Detect which cell encompasses the target text, then output its (x, y) center coordinate. 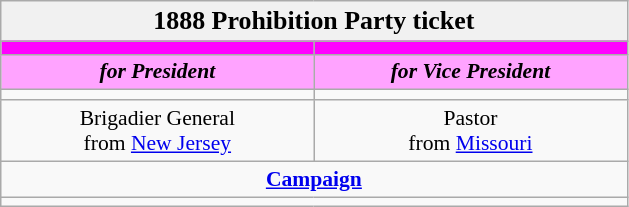
for President (158, 72)
Campaign (314, 179)
for Vice President (470, 72)
Brigadier Generalfrom New Jersey (158, 130)
1888 Prohibition Party ticket (314, 21)
Pastorfrom Missouri (470, 130)
